Provide the [X, Y] coordinate of the cell's center where the given text is located.  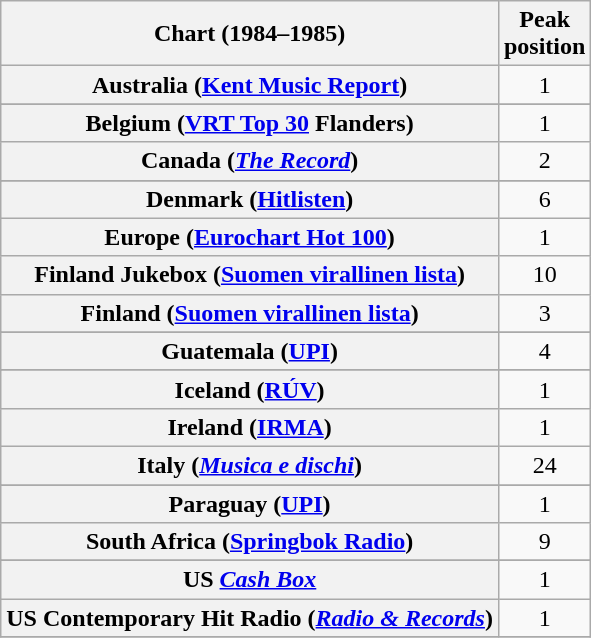
Finland Jukebox (Suomen virallinen lista) [250, 275]
Finland (Suomen virallinen lista) [250, 313]
Canada (The Record) [250, 161]
Denmark (Hitlisten) [250, 199]
6 [544, 199]
24 [544, 465]
Iceland (RÚV) [250, 389]
US Contemporary Hit Radio (Radio & Records) [250, 618]
South Africa (Springbok Radio) [250, 542]
Peakposition [544, 34]
Italy (Musica e dischi) [250, 465]
2 [544, 161]
Europe (Eurochart Hot 100) [250, 237]
10 [544, 275]
Belgium (VRT Top 30 Flanders) [250, 123]
Guatemala (UPI) [250, 351]
Ireland (IRMA) [250, 427]
3 [544, 313]
Chart (1984–1985) [250, 34]
9 [544, 542]
Australia (Kent Music Report) [250, 85]
Paraguay (UPI) [250, 503]
US Cash Box [250, 580]
4 [544, 351]
